Scan for the cell matching the given text and deliver its [x, y] coordinate at center. 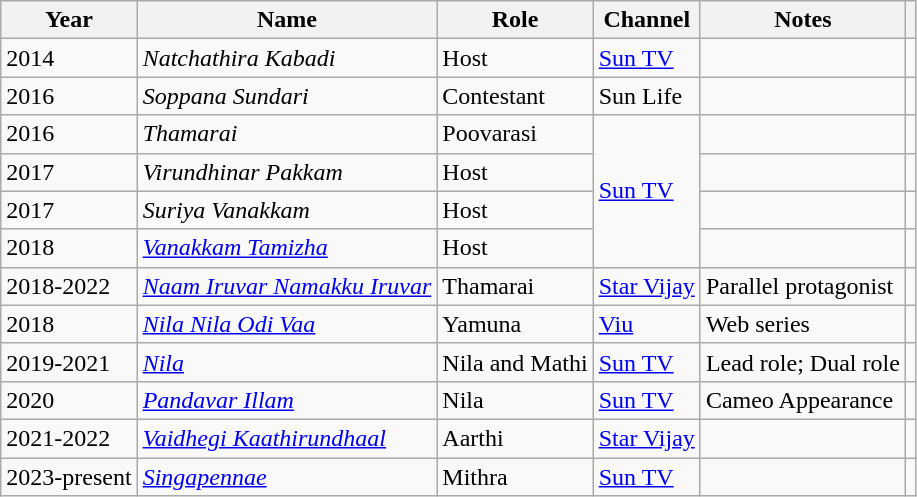
Sun Life [646, 96]
Name [287, 20]
Lead role; Dual role [802, 362]
Year [69, 20]
2021-2022 [69, 438]
Parallel protagonist [802, 286]
2014 [69, 58]
Poovarasi [515, 134]
Channel [646, 20]
Contestant [515, 96]
Singapennae [287, 477]
Role [515, 20]
2019-2021 [69, 362]
Nila Nila Odi Vaa [287, 324]
Cameo Appearance [802, 400]
Mithra [515, 477]
Naam Iruvar Namakku Iruvar [287, 286]
2020 [69, 400]
Natchathira Kabadi [287, 58]
2023-present [69, 477]
Web series [802, 324]
Aarthi [515, 438]
2018-2022 [69, 286]
Viu [646, 324]
Yamuna [515, 324]
Suriya Vanakkam [287, 210]
Vanakkam Tamizha [287, 248]
Vaidhegi Kaathirundhaal [287, 438]
Virundhinar Pakkam [287, 172]
Nila and Mathi [515, 362]
Pandavar Illam [287, 400]
Notes [802, 20]
Soppana Sundari [287, 96]
